Scan for the cell matching the given text and deliver its [x, y] coordinate at center. 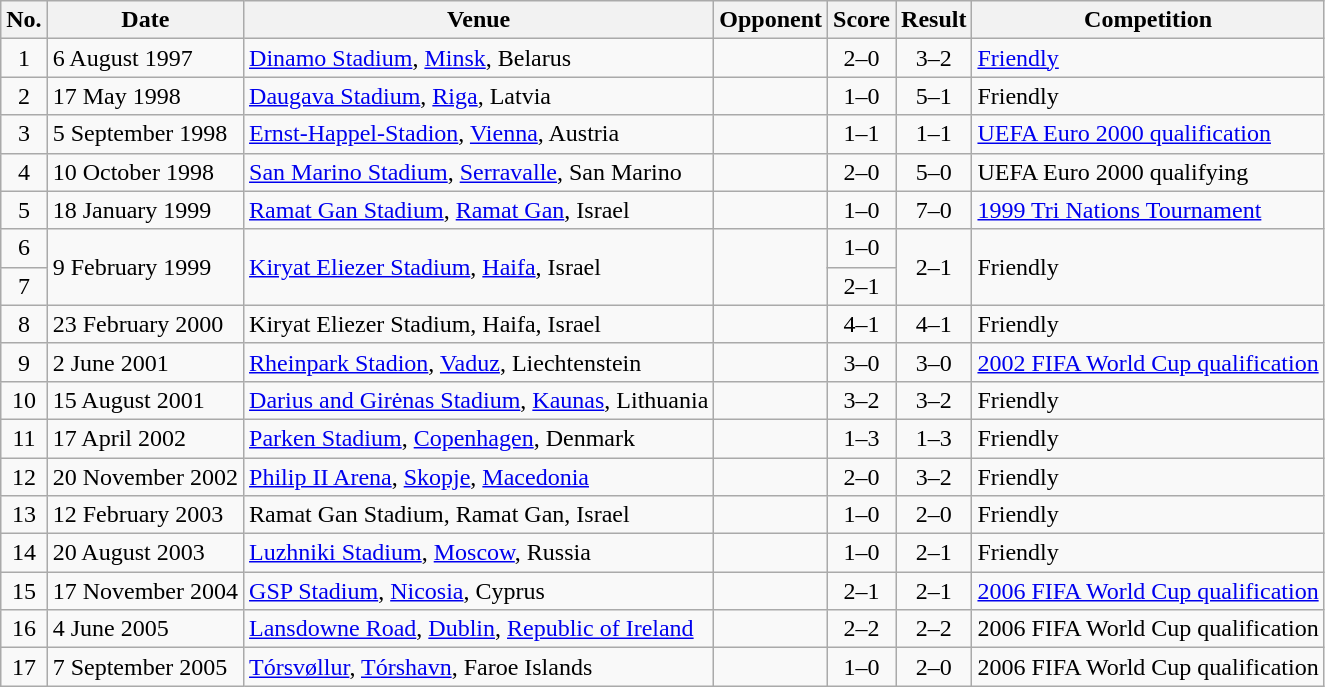
12 February 2003 [145, 515]
Tórsvøllur, Tórshavn, Faroe Islands [479, 667]
1999 Tri Nations Tournament [1148, 210]
13 [24, 515]
Lansdowne Road, Dublin, Republic of Ireland [479, 629]
2002 FIFA World Cup qualification [1148, 362]
Score [862, 20]
10 October 1998 [145, 172]
18 January 1999 [145, 210]
Luzhniki Stadium, Moscow, Russia [479, 553]
7 September 2005 [145, 667]
3 [24, 134]
UEFA Euro 2000 qualifying [1148, 172]
2 June 2001 [145, 362]
7–0 [934, 210]
20 November 2002 [145, 477]
17 [24, 667]
9 February 1999 [145, 267]
17 May 1998 [145, 96]
Opponent [771, 20]
6 August 1997 [145, 58]
9 [24, 362]
5–0 [934, 172]
GSP Stadium, Nicosia, Cyprus [479, 591]
Result [934, 20]
Date [145, 20]
Venue [479, 20]
2 [24, 96]
7 [24, 286]
10 [24, 400]
Ernst-Happel-Stadion, Vienna, Austria [479, 134]
5 [24, 210]
Dinamo Stadium, Minsk, Belarus [479, 58]
17 November 2004 [145, 591]
11 [24, 438]
Parken Stadium, Copenhagen, Denmark [479, 438]
8 [24, 324]
4 [24, 172]
No. [24, 20]
20 August 2003 [145, 553]
6 [24, 248]
San Marino Stadium, Serravalle, San Marino [479, 172]
UEFA Euro 2000 qualification [1148, 134]
16 [24, 629]
4 June 2005 [145, 629]
Competition [1148, 20]
17 April 2002 [145, 438]
Philip II Arena, Skopje, Macedonia [479, 477]
14 [24, 553]
5 September 1998 [145, 134]
1 [24, 58]
Darius and Girėnas Stadium, Kaunas, Lithuania [479, 400]
15 [24, 591]
Daugava Stadium, Riga, Latvia [479, 96]
12 [24, 477]
Rheinpark Stadion, Vaduz, Liechtenstein [479, 362]
23 February 2000 [145, 324]
15 August 2001 [145, 400]
5–1 [934, 96]
